Extract the [X, Y] coordinate from the center of the cell holding the provided text.  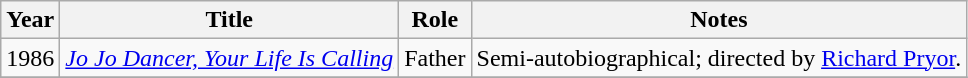
1986 [30, 58]
Year [30, 20]
Father [435, 58]
Title [230, 20]
Notes [719, 20]
Jo Jo Dancer, Your Life Is Calling [230, 58]
Semi-autobiographical; directed by Richard Pryor. [719, 58]
Role [435, 20]
